Detect which cell encompasses the target text, then output its [x, y] center coordinate. 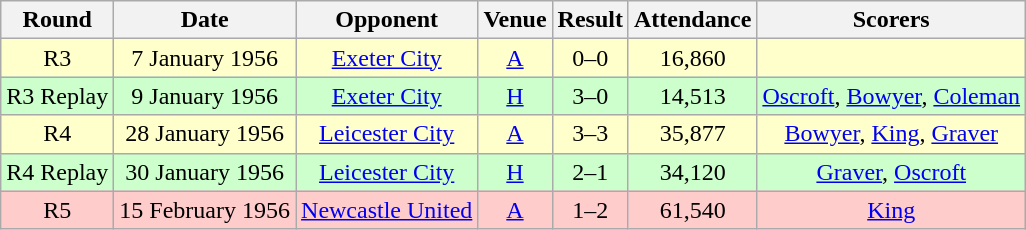
3–3 [590, 134]
R4 Replay [58, 172]
Scorers [892, 20]
3–0 [590, 96]
Venue [515, 20]
Bowyer, King, Graver [892, 134]
King [892, 210]
Round [58, 20]
15 February 1956 [205, 210]
14,513 [692, 96]
1–2 [590, 210]
35,877 [692, 134]
R3 Replay [58, 96]
16,860 [692, 58]
61,540 [692, 210]
30 January 1956 [205, 172]
Oscroft, Bowyer, Coleman [892, 96]
28 January 1956 [205, 134]
34,120 [692, 172]
Newcastle United [387, 210]
2–1 [590, 172]
R3 [58, 58]
7 January 1956 [205, 58]
Result [590, 20]
0–0 [590, 58]
R5 [58, 210]
Graver, Oscroft [892, 172]
R4 [58, 134]
9 January 1956 [205, 96]
Attendance [692, 20]
Opponent [387, 20]
Date [205, 20]
